Detect which cell encompasses the target text, then output its [X, Y] center coordinate. 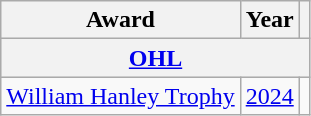
Award [120, 20]
Year [270, 20]
OHL [156, 58]
William Hanley Trophy [120, 96]
2024 [270, 96]
